Find where the given text appears and provide that cell's center as (x, y) coordinate. 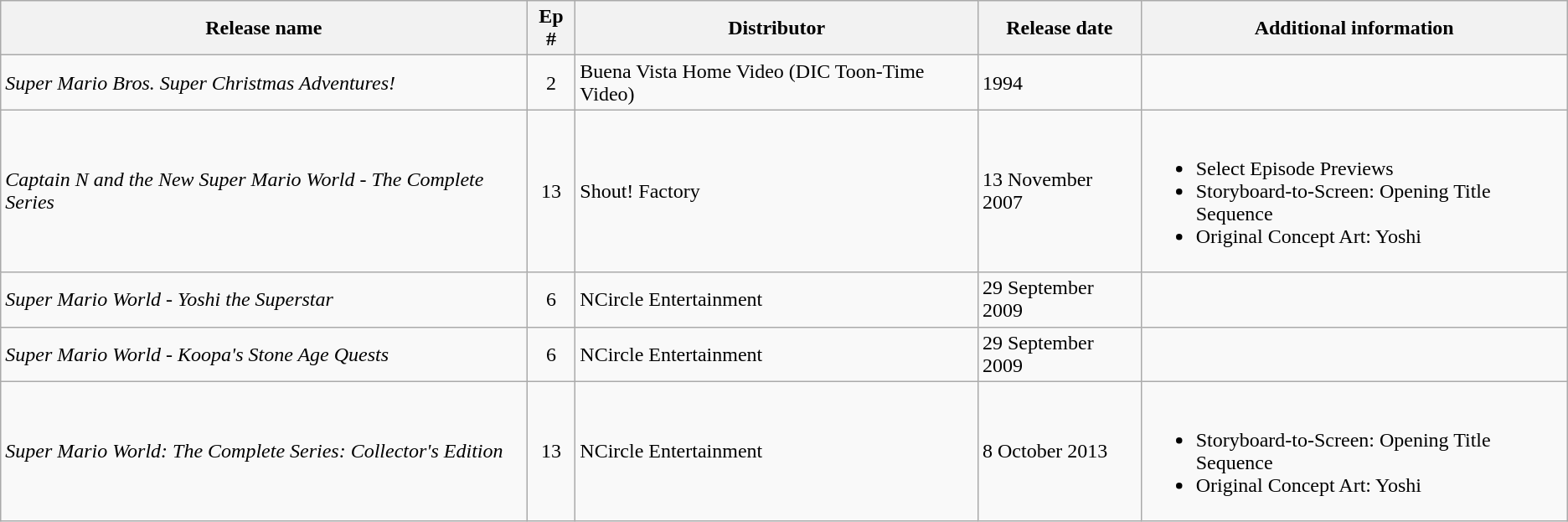
Super Mario World - Koopa's Stone Age Quests (264, 354)
Select Episode PreviewsStoryboard-to-Screen: Opening Title SequenceOriginal Concept Art: Yoshi (1354, 191)
Ep # (551, 28)
Buena Vista Home Video (DIC Toon-Time Video) (777, 82)
Super Mario World: The Complete Series: Collector's Edition (264, 451)
Additional information (1354, 28)
Super Mario World - Yoshi the Superstar (264, 300)
2 (551, 82)
Shout! Factory (777, 191)
Captain N and the New Super Mario World - The Complete Series (264, 191)
13 November 2007 (1059, 191)
Release date (1059, 28)
1994 (1059, 82)
8 October 2013 (1059, 451)
Super Mario Bros. Super Christmas Adventures! (264, 82)
Distributor (777, 28)
Storyboard-to-Screen: Opening Title SequenceOriginal Concept Art: Yoshi (1354, 451)
Release name (264, 28)
